Detect which cell encompasses the target text, then output its (X, Y) center coordinate. 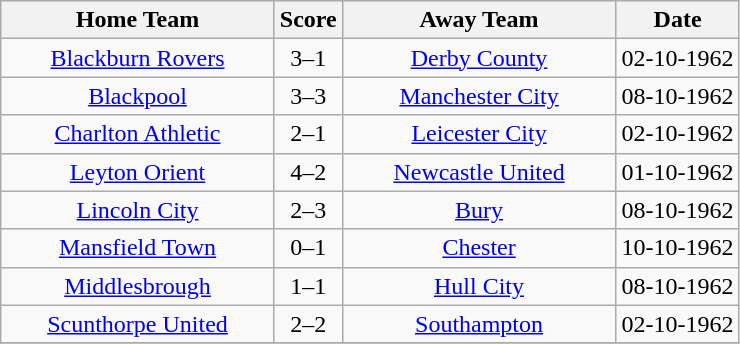
2–3 (308, 210)
2–2 (308, 324)
Date (678, 20)
Manchester City (479, 96)
10-10-1962 (678, 248)
Blackburn Rovers (138, 58)
2–1 (308, 134)
Bury (479, 210)
1–1 (308, 286)
Blackpool (138, 96)
3–1 (308, 58)
Scunthorpe United (138, 324)
4–2 (308, 172)
Middlesbrough (138, 286)
Hull City (479, 286)
0–1 (308, 248)
Away Team (479, 20)
Chester (479, 248)
Charlton Athletic (138, 134)
Southampton (479, 324)
01-10-1962 (678, 172)
3–3 (308, 96)
Mansfield Town (138, 248)
Leicester City (479, 134)
Leyton Orient (138, 172)
Home Team (138, 20)
Newcastle United (479, 172)
Score (308, 20)
Derby County (479, 58)
Lincoln City (138, 210)
